Pinpoint the cell where the given text exists, returning its (X, Y) midpoint coordinate. 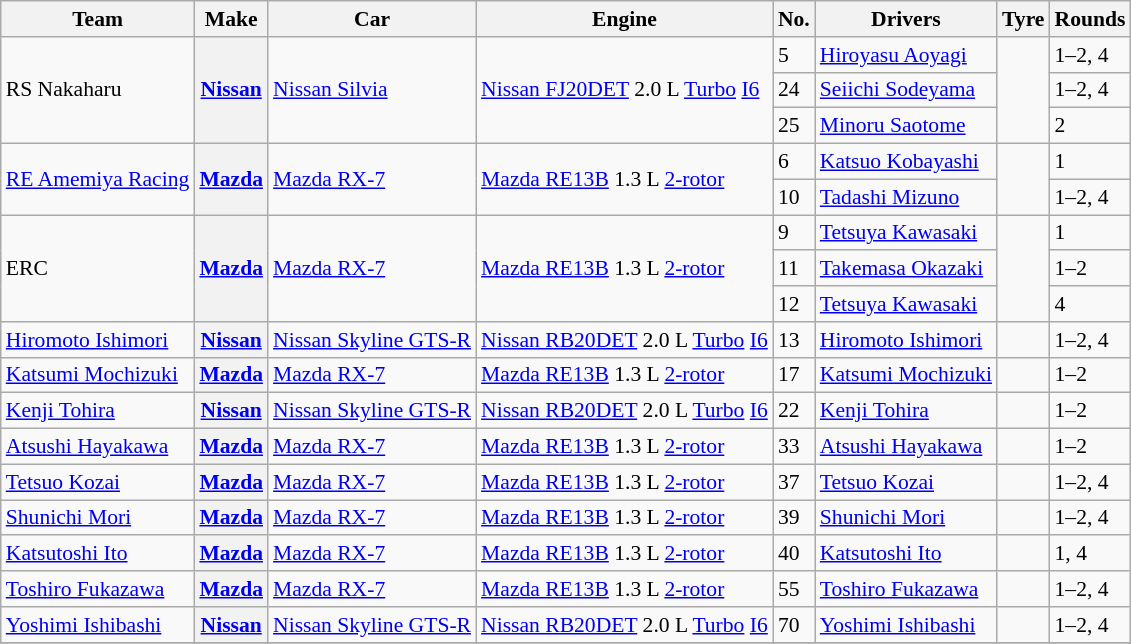
70 (794, 625)
33 (794, 447)
40 (794, 554)
5 (794, 55)
2 (1090, 126)
No. (794, 19)
24 (794, 90)
10 (794, 197)
Nissan Silvia (372, 90)
RE Amemiya Racing (98, 180)
22 (794, 411)
17 (794, 375)
Drivers (906, 19)
Hiroyasu Aoyagi (906, 55)
1, 4 (1090, 554)
9 (794, 233)
12 (794, 304)
Car (372, 19)
Takemasa Okazaki (906, 269)
Minoru Saotome (906, 126)
6 (794, 162)
4 (1090, 304)
Tadashi Mizuno (906, 197)
ERC (98, 268)
13 (794, 340)
Rounds (1090, 19)
11 (794, 269)
39 (794, 518)
RS Nakaharu (98, 90)
Make (231, 19)
37 (794, 482)
Seiichi Sodeyama (906, 90)
Tyre (1023, 19)
Engine (624, 19)
Team (98, 19)
Katsuo Kobayashi (906, 162)
Nissan FJ20DET 2.0 L Turbo I6 (624, 90)
55 (794, 589)
25 (794, 126)
